Detect which cell encompasses the target text, then output its [x, y] center coordinate. 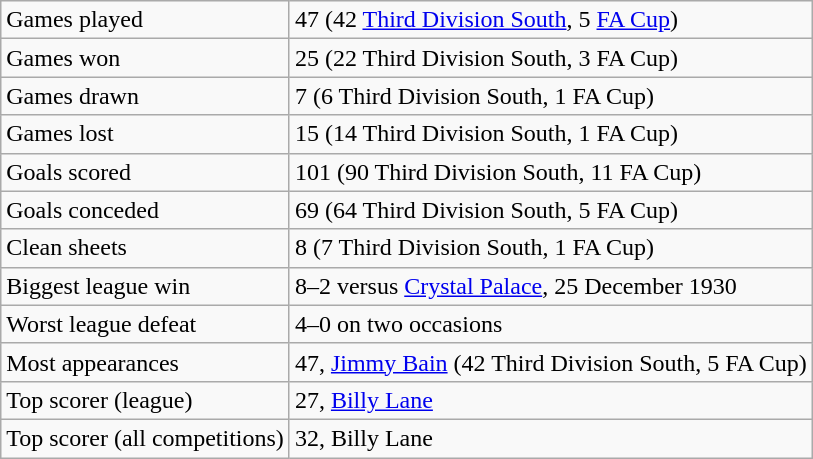
Games lost [146, 134]
47, Jimmy Bain (42 Third Division South, 5 FA Cup) [550, 362]
Games won [146, 58]
Most appearances [146, 362]
8–2 versus Crystal Palace, 25 December 1930 [550, 286]
69 (64 Third Division South, 5 FA Cup) [550, 210]
Games played [146, 20]
Goals scored [146, 172]
15 (14 Third Division South, 1 FA Cup) [550, 134]
Top scorer (league) [146, 400]
25 (22 Third Division South, 3 FA Cup) [550, 58]
7 (6 Third Division South, 1 FA Cup) [550, 96]
Worst league defeat [146, 324]
101 (90 Third Division South, 11 FA Cup) [550, 172]
Top scorer (all competitions) [146, 438]
Goals conceded [146, 210]
4–0 on two occasions [550, 324]
Clean sheets [146, 248]
47 (42 Third Division South, 5 FA Cup) [550, 20]
27, Billy Lane [550, 400]
8 (7 Third Division South, 1 FA Cup) [550, 248]
Games drawn [146, 96]
32, Billy Lane [550, 438]
Biggest league win [146, 286]
